Scan for the cell matching the given text and deliver its [X, Y] coordinate at center. 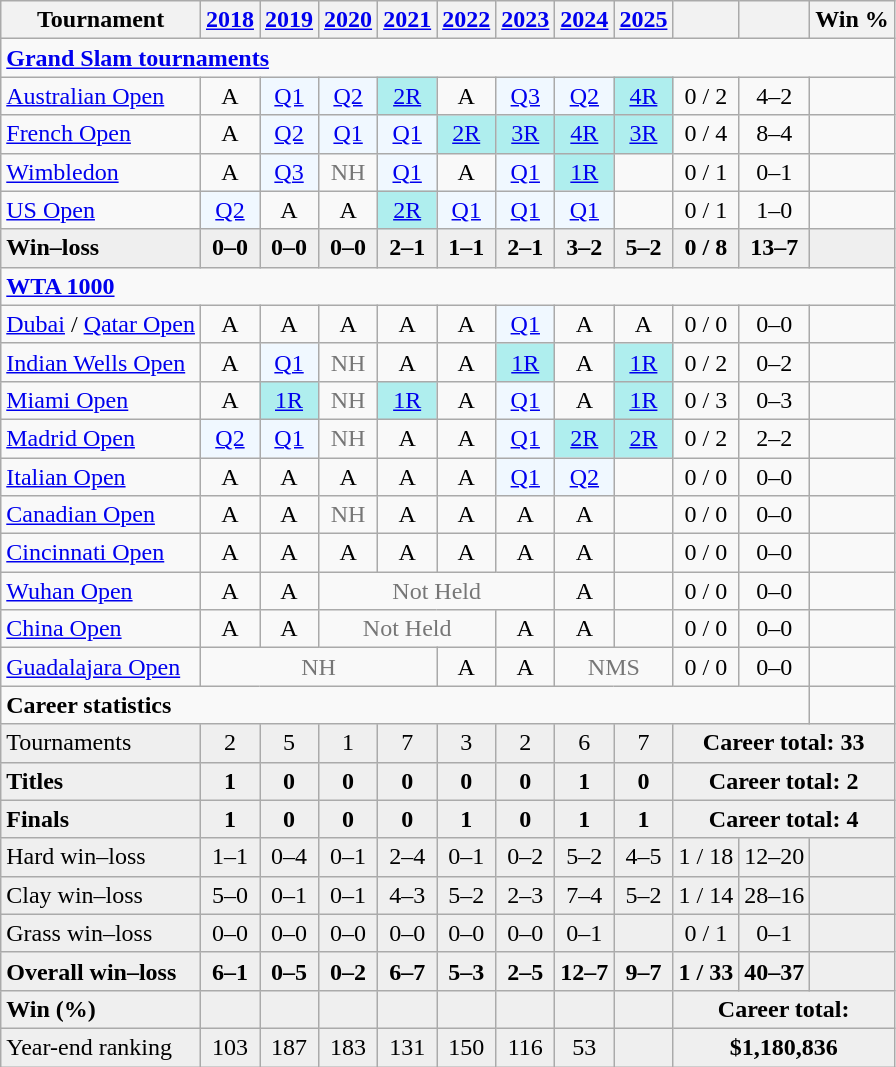
1–0 [774, 210]
Tournaments [101, 743]
2021 [408, 20]
Career total: 4 [784, 819]
0 / 3 [706, 400]
Canadian Open [101, 515]
Guadalajara Open [101, 667]
$1,180,836 [784, 1047]
Career total: 2 [784, 781]
1 / 33 [706, 971]
Madrid Open [101, 438]
Career statistics [406, 705]
53 [584, 1047]
NMS [614, 667]
China Open [101, 629]
2–3 [526, 895]
187 [290, 1047]
Win % [852, 20]
2020 [348, 20]
Tournament [101, 20]
Career total: [784, 1009]
Career total: 33 [784, 743]
6–7 [408, 971]
131 [408, 1047]
US Open [101, 210]
6 [584, 743]
Finals [101, 819]
Australian Open [101, 96]
12–7 [584, 971]
Miami Open [101, 400]
Grand Slam tournaments [448, 58]
6–1 [230, 971]
Grass win–loss [101, 933]
0–4 [290, 857]
103 [230, 1047]
0 / 4 [706, 134]
5–3 [466, 971]
0–5 [290, 971]
Overall win–loss [101, 971]
WTA 1000 [448, 286]
2018 [230, 20]
2022 [466, 20]
French Open [101, 134]
4–2 [774, 96]
Year-end ranking [101, 1047]
2–5 [526, 971]
Italian Open [101, 477]
2025 [644, 20]
2019 [290, 20]
Indian Wells Open [101, 362]
Wuhan Open [101, 591]
Clay win–loss [101, 895]
Titles [101, 781]
Hard win–loss [101, 857]
8–4 [774, 134]
116 [526, 1047]
Win (%) [101, 1009]
3 [466, 743]
150 [466, 1047]
13–7 [774, 248]
7–4 [584, 895]
0 / 8 [706, 248]
Cincinnati Open [101, 553]
183 [348, 1047]
Wimbledon [101, 172]
2024 [584, 20]
Dubai / Qatar Open [101, 324]
Win–loss [101, 248]
40–37 [774, 971]
4–3 [408, 895]
1 / 14 [706, 895]
9–7 [644, 971]
0–3 [774, 400]
28–16 [774, 895]
2–4 [408, 857]
2–2 [774, 438]
12–20 [774, 857]
5–0 [230, 895]
3–2 [584, 248]
1 / 18 [706, 857]
5 [290, 743]
2023 [526, 20]
4–5 [644, 857]
